Detect which cell encompasses the target text, then output its (X, Y) center coordinate. 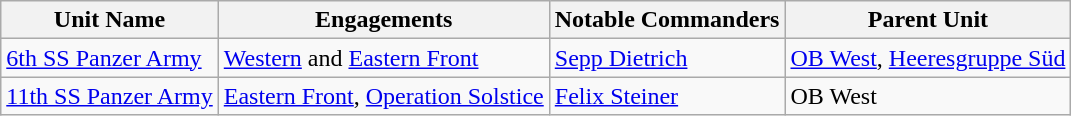
Sepp Dietrich (667, 58)
OB West (928, 96)
Unit Name (110, 20)
Western and Eastern Front (384, 58)
Parent Unit (928, 20)
Felix Steiner (667, 96)
11th SS Panzer Army (110, 96)
Eastern Front, Operation Solstice (384, 96)
Engagements (384, 20)
Notable Commanders (667, 20)
6th SS Panzer Army (110, 58)
OB West, Heeresgruppe Süd (928, 58)
